Provide the (x, y) coordinate of the cell's center where the given text is located.  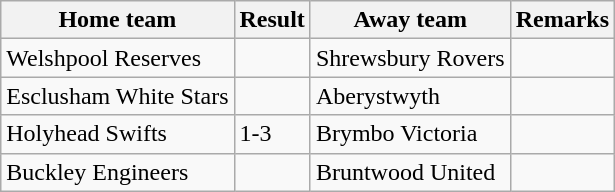
Remarks (562, 20)
Bruntwood United (410, 172)
Brymbo Victoria (410, 134)
Buckley Engineers (118, 172)
Holyhead Swifts (118, 134)
Away team (410, 20)
1-3 (272, 134)
Welshpool Reserves (118, 58)
Result (272, 20)
Esclusham White Stars (118, 96)
Aberystwyth (410, 96)
Shrewsbury Rovers (410, 58)
Home team (118, 20)
